For the text-containing cell, return its midpoint in [x, y] coordinate format. 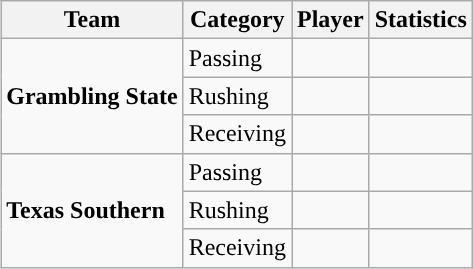
Player [331, 20]
Team [92, 20]
Statistics [420, 20]
Category [237, 20]
Texas Southern [92, 210]
Grambling State [92, 96]
